For the text-containing cell, return its midpoint in [X, Y] coordinate format. 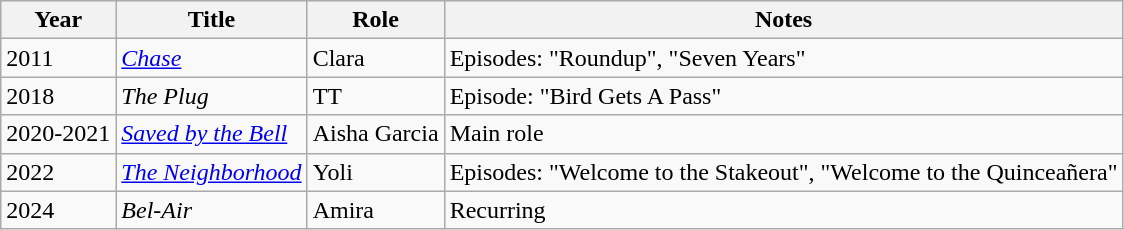
Role [376, 20]
Bel-Air [212, 210]
The Neighborhood [212, 172]
Recurring [784, 210]
2022 [58, 172]
Saved by the Bell [212, 134]
Notes [784, 20]
Aisha Garcia [376, 134]
2024 [58, 210]
Episodes: "Roundup", "Seven Years" [784, 58]
Year [58, 20]
2011 [58, 58]
The Plug [212, 96]
2020-2021 [58, 134]
Main role [784, 134]
Episode: "Bird Gets A Pass" [784, 96]
Amira [376, 210]
Chase [212, 58]
TT [376, 96]
2018 [58, 96]
Clara [376, 58]
Yoli [376, 172]
Episodes: "Welcome to the Stakeout", "Welcome to the Quinceañera" [784, 172]
Title [212, 20]
